Locate the cell with the specified text and output its [X, Y] center coordinate. 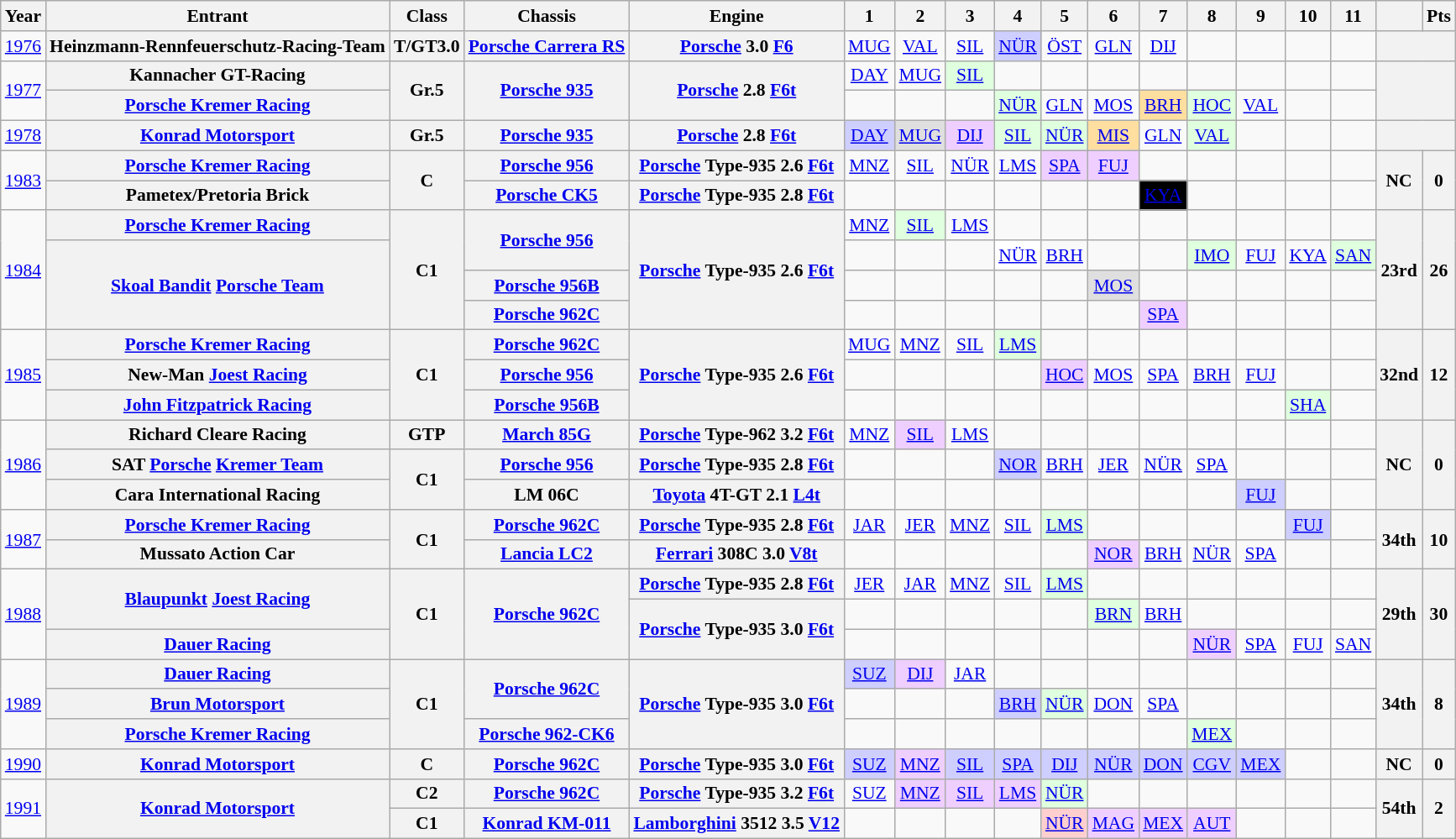
LM 06C [547, 495]
Cara International Racing [217, 495]
Porsche 962-CK6 [547, 734]
Konrad KM-011 [547, 824]
1 [870, 16]
Year [24, 16]
Porsche CK5 [547, 196]
Richard Cleare Racing [217, 435]
Kannacher GT-Racing [217, 76]
Skoal Bandit Porsche Team [217, 286]
1978 [24, 136]
1990 [24, 764]
1988 [24, 615]
5 [1065, 16]
11 [1354, 16]
26 [1439, 270]
C2 [427, 794]
32nd [1399, 375]
Porsche Type-962 3.2 F6t [736, 435]
Lamborghini 3512 3.5 V12 [736, 824]
1976 [24, 46]
9 [1260, 16]
IMO [1212, 255]
SHA [1308, 405]
GTP [427, 435]
1977 [24, 91]
John Fitzpatrick Racing [217, 405]
3 [970, 16]
Mussato Action Car [217, 554]
29th [1399, 615]
T/GT3.0 [427, 46]
1986 [24, 465]
Pts [1439, 16]
Ferrari 308C 3.0 V8t [736, 554]
Porsche 3.0 F6 [736, 46]
New-Man Joest Racing [217, 375]
1984 [24, 270]
Porsche Type-935 3.2 F6t [736, 794]
Heinzmann-Rennfeuerschutz-Racing-Team [217, 46]
Engine [736, 16]
Entrant [217, 16]
AUT [1212, 824]
CGV [1212, 764]
23rd [1399, 270]
Class [427, 16]
SAT Porsche Kremer Team [217, 465]
1987 [24, 539]
1985 [24, 375]
ÖST [1065, 46]
1991 [24, 808]
4 [1018, 16]
7 [1163, 16]
30 [1439, 615]
Brun Motorsport [217, 705]
BRN [1113, 615]
Lancia LC2 [547, 554]
Toyota 4T-GT 2.1 L4t [736, 495]
54th [1399, 808]
Blaupunkt Joest Racing [217, 600]
MAG [1113, 824]
March 85G [547, 435]
Chassis [547, 16]
6 [1113, 16]
Porsche Carrera RS [547, 46]
12 [1439, 375]
1983 [24, 180]
Pametex/Pretoria Brick [217, 196]
1989 [24, 704]
MIS [1113, 136]
